Output the (X, Y) coordinate of the center of the cell containing the given text.  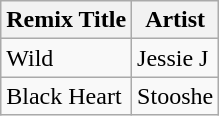
Remix Title (66, 20)
Black Heart (66, 96)
Jessie J (176, 58)
Stooshe (176, 96)
Wild (66, 58)
Artist (176, 20)
